Determine the [x, y] coordinate at the center of the cell enclosing the given text.  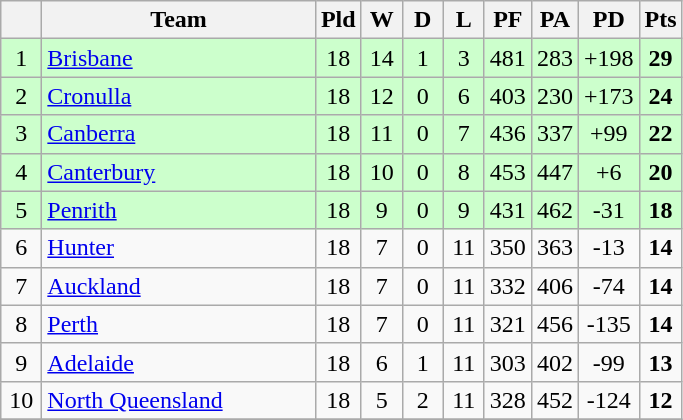
W [382, 20]
462 [554, 210]
328 [508, 400]
363 [554, 248]
-135 [608, 324]
350 [508, 248]
337 [554, 134]
Penrith [179, 210]
452 [554, 400]
24 [660, 96]
PF [508, 20]
456 [554, 324]
+6 [608, 172]
4 [22, 172]
321 [508, 324]
22 [660, 134]
Perth [179, 324]
Brisbane [179, 58]
Hunter [179, 248]
303 [508, 362]
-13 [608, 248]
402 [554, 362]
230 [554, 96]
Adelaide [179, 362]
+99 [608, 134]
332 [508, 286]
Auckland [179, 286]
+173 [608, 96]
-99 [608, 362]
Canberra [179, 134]
403 [508, 96]
L [464, 20]
-124 [608, 400]
Cronulla [179, 96]
Team [179, 20]
Canterbury [179, 172]
-31 [608, 210]
29 [660, 58]
436 [508, 134]
-74 [608, 286]
283 [554, 58]
431 [508, 210]
Pts [660, 20]
447 [554, 172]
PD [608, 20]
North Queensland [179, 400]
20 [660, 172]
+198 [608, 58]
481 [508, 58]
D [422, 20]
406 [554, 286]
PA [554, 20]
13 [660, 362]
Pld [338, 20]
453 [508, 172]
